Search for the cell housing the specified text and yield its (x, y) center coordinate. 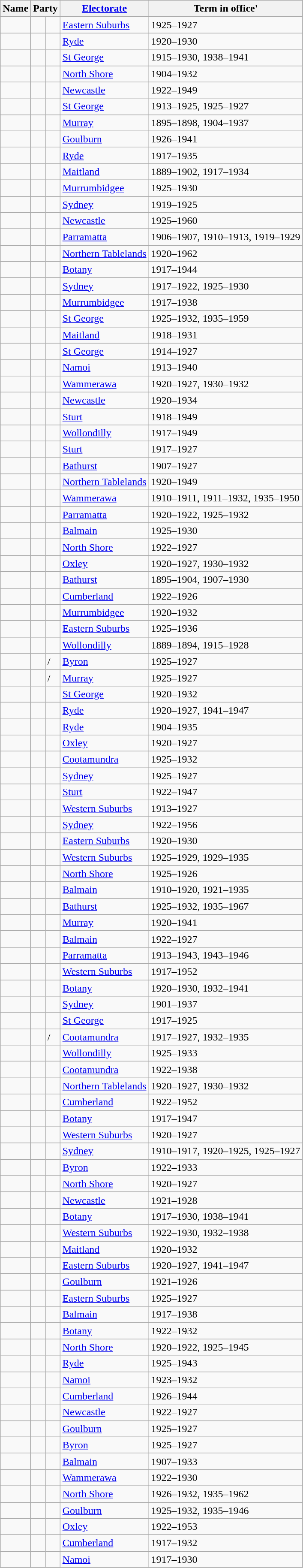
1920–1922, 1925–1945 (225, 1347)
1921–1928 (225, 1200)
1925–1932, 1935–1967 (225, 906)
1917–1922, 1925–1930 (225, 286)
1895–1898, 1904–1937 (225, 123)
1917–1944 (225, 270)
1922–1933 (225, 1167)
1925–1933 (225, 1053)
1922–1932 (225, 1331)
1920–1941 (225, 923)
1917–1932 (225, 1543)
1906–1907, 1910–1913, 1919–1929 (225, 237)
1910–1917, 1920–1925, 1925–1927 (225, 1151)
1923–1932 (225, 1380)
1889–1894, 1915–1928 (225, 645)
1925–1926 (225, 874)
1920–1922, 1925–1932 (225, 515)
1913–1925, 1925–1927 (225, 106)
1914–1927 (225, 351)
1907–1933 (225, 1461)
1920–1934 (225, 400)
1917–1925 (225, 1021)
1904–1935 (225, 727)
Term in office' (225, 9)
1920–1930, 1932–1941 (225, 988)
1925–1932, 1935–1959 (225, 319)
1922–1930 (225, 1478)
1925–1960 (225, 221)
1910–1920, 1921–1935 (225, 890)
1926–1941 (225, 139)
1917–1935 (225, 155)
1926–1944 (225, 1396)
1913–1943, 1943–1946 (225, 955)
1926–1932, 1935–1962 (225, 1494)
1917–1952 (225, 971)
1917–1927, 1932–1935 (225, 1037)
1922–1953 (225, 1527)
1922–1947 (225, 792)
1917–1930, 1938–1941 (225, 1216)
1925–1929, 1929–1935 (225, 857)
1920–1949 (225, 482)
1915–1930, 1938–1941 (225, 57)
1922–1938 (225, 1070)
Name (15, 9)
1922–1952 (225, 1102)
1919–1925 (225, 205)
1918–1931 (225, 335)
1922–1956 (225, 825)
1920–1962 (225, 253)
1922–1926 (225, 596)
1895–1904, 1907–1930 (225, 580)
1913–1940 (225, 368)
1907–1927 (225, 465)
1913–1927 (225, 808)
1925–1936 (225, 629)
1925–1943 (225, 1363)
1917–1927 (225, 449)
1922–1949 (225, 90)
1904–1932 (225, 74)
1925–1932, 1935–1946 (225, 1510)
1917–1930 (225, 1559)
1910–1911, 1911–1932, 1935–1950 (225, 498)
1901–1937 (225, 1004)
1925–1932 (225, 760)
Party (45, 9)
1918–1949 (225, 416)
1917–1949 (225, 433)
1922–1930, 1932–1938 (225, 1233)
1921–1926 (225, 1282)
Electorate (105, 9)
1889–1902, 1917–1934 (225, 172)
1917–1947 (225, 1119)
